Provide the (x, y) coordinate of the cell's center where the given text is located.  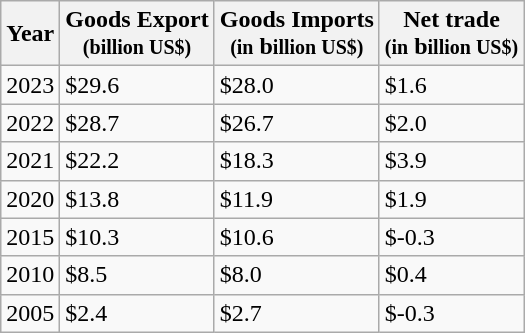
2023 (30, 85)
$2.0 (451, 123)
$26.7 (296, 123)
$2.4 (137, 313)
Year (30, 34)
$2.7 (296, 313)
$8.0 (296, 275)
$10.3 (137, 237)
Goods Export(billion US$) (137, 34)
$10.6 (296, 237)
$11.9 (296, 199)
2021 (30, 161)
$28.7 (137, 123)
2010 (30, 275)
2005 (30, 313)
$1.9 (451, 199)
$0.4 (451, 275)
$1.6 (451, 85)
$3.9 (451, 161)
$29.6 (137, 85)
$8.5 (137, 275)
$28.0 (296, 85)
$22.2 (137, 161)
2015 (30, 237)
2020 (30, 199)
$13.8 (137, 199)
$18.3 (296, 161)
Goods Imports(in billion US$) (296, 34)
Net trade(in billion US$) (451, 34)
2022 (30, 123)
